Search for the cell housing the specified text and yield its [X, Y] center coordinate. 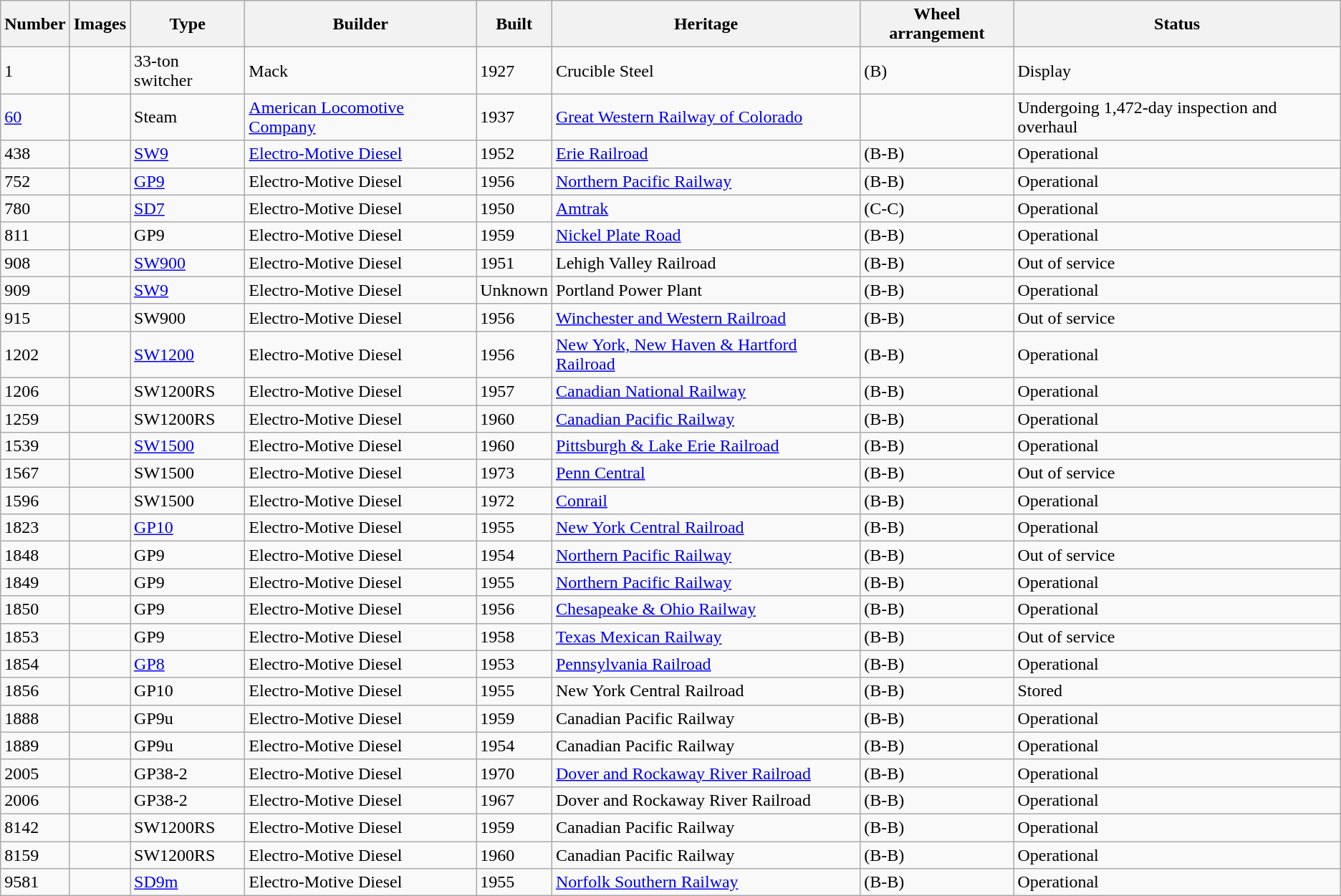
1958 [514, 637]
(C-C) [937, 208]
811 [35, 236]
1853 [35, 637]
Chesapeake & Ohio Railway [706, 610]
Amtrak [706, 208]
Undergoing 1,472-day inspection and overhaul [1177, 117]
American Locomotive Company [361, 117]
Norfolk Southern Railway [706, 882]
Nickel Plate Road [706, 236]
(B) [937, 70]
Display [1177, 70]
1951 [514, 263]
1202 [35, 354]
1539 [35, 446]
1259 [35, 419]
1823 [35, 528]
Unknown [514, 290]
60 [35, 117]
8159 [35, 854]
Winchester and Western Railroad [706, 317]
Pittsburgh & Lake Erie Railroad [706, 446]
Lehigh Valley Railroad [706, 263]
GP8 [188, 664]
Heritage [706, 24]
Images [100, 24]
1596 [35, 501]
Texas Mexican Railway [706, 637]
Number [35, 24]
New York, New Haven & Hartford Railroad [706, 354]
SW1200 [188, 354]
2006 [35, 800]
1970 [514, 773]
1850 [35, 610]
1952 [514, 154]
438 [35, 154]
Type [188, 24]
915 [35, 317]
Mack [361, 70]
1937 [514, 117]
1957 [514, 391]
1927 [514, 70]
1973 [514, 473]
1 [35, 70]
Status [1177, 24]
Builder [361, 24]
1848 [35, 555]
Crucible Steel [706, 70]
9581 [35, 882]
752 [35, 181]
1967 [514, 800]
Erie Railroad [706, 154]
Pennsylvania Railroad [706, 664]
Portland Power Plant [706, 290]
909 [35, 290]
Steam [188, 117]
8142 [35, 827]
SD9m [188, 882]
1206 [35, 391]
1953 [514, 664]
780 [35, 208]
1889 [35, 746]
33-ton switcher [188, 70]
Built [514, 24]
1854 [35, 664]
Conrail [706, 501]
2005 [35, 773]
Canadian National Railway [706, 391]
SD7 [188, 208]
908 [35, 263]
1849 [35, 582]
Stored [1177, 691]
Wheel arrangement [937, 24]
1567 [35, 473]
Great Western Railway of Colorado [706, 117]
1888 [35, 718]
Penn Central [706, 473]
1972 [514, 501]
1856 [35, 691]
1950 [514, 208]
